For the text-containing cell, return its midpoint in (X, Y) coordinate format. 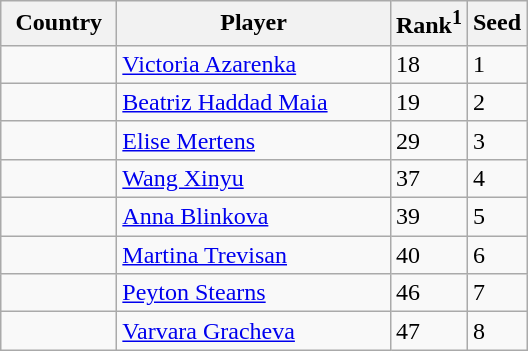
39 (428, 217)
Country (59, 24)
Player (254, 24)
Elise Mertens (254, 140)
Rank1 (428, 24)
7 (496, 293)
47 (428, 331)
40 (428, 255)
18 (428, 64)
Seed (496, 24)
37 (428, 178)
8 (496, 331)
2 (496, 102)
3 (496, 140)
6 (496, 255)
Varvara Gracheva (254, 331)
Peyton Stearns (254, 293)
Anna Blinkova (254, 217)
Wang Xinyu (254, 178)
1 (496, 64)
Victoria Azarenka (254, 64)
29 (428, 140)
Martina Trevisan (254, 255)
4 (496, 178)
19 (428, 102)
46 (428, 293)
5 (496, 217)
Beatriz Haddad Maia (254, 102)
